Return (X, Y) of the center of cell containing provided text 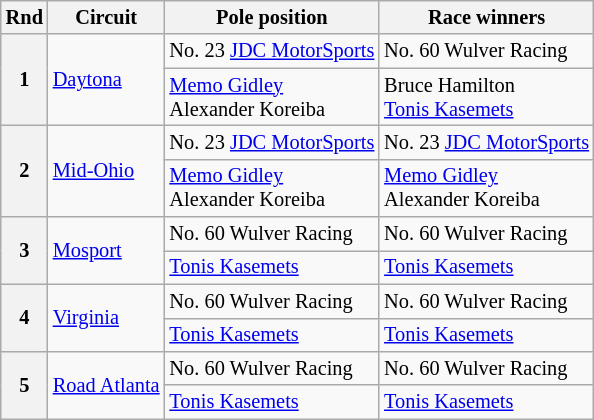
2 (24, 170)
3 (24, 250)
Rnd (24, 17)
1 (24, 80)
Mid-Ohio (106, 170)
Bruce Hamilton Tonis Kasemets (486, 97)
Daytona (106, 80)
Virginia (106, 318)
Mosport (106, 250)
5 (24, 384)
Road Atlanta (106, 384)
Pole position (272, 17)
4 (24, 318)
Circuit (106, 17)
Race winners (486, 17)
